Extract the (X, Y) coordinate from the center of the cell holding the provided text.  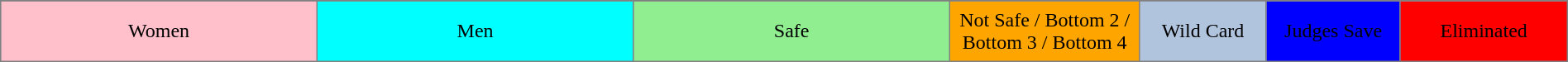
Not Safe / Bottom 2 / Bottom 3 / Bottom 4 (1045, 31)
Women (159, 31)
Men (475, 31)
Wild Card (1202, 31)
Eliminated (1484, 31)
Judges Save (1333, 31)
Safe (792, 31)
